Return the (x, y) coordinate for the center point of the cell that contains the specified text.  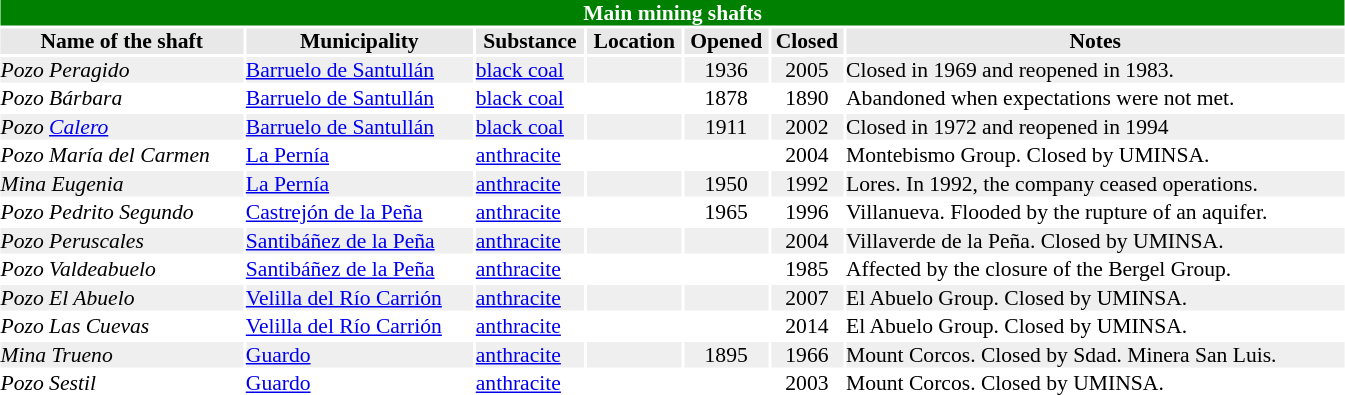
Abandoned when expectations were not met. (1095, 99)
Location (634, 41)
Villaverde de la Peña. Closed by UMINSA. (1095, 241)
2014 (807, 327)
1878 (726, 99)
Pozo María del Carmen (121, 155)
Guardo (360, 355)
Pozo Calero (121, 127)
2005 (807, 70)
2002 (807, 127)
Pozo Valdeabuelo (121, 269)
Villanueva. Flooded by the rupture of an aquifer. (1095, 213)
1985 (807, 269)
Affected by the closure of the Bergel Group. (1095, 269)
1965 (726, 213)
Closed (807, 41)
Mount Corcos. Closed by Sdad. Minera San Luis. (1095, 355)
Municipality (360, 41)
Lores. In 1992, the company ceased operations. (1095, 184)
Main mining shafts (672, 13)
Castrejón de la Peña (360, 213)
Pozo Bárbara (121, 99)
Pozo Peragido (121, 70)
1890 (807, 99)
1895 (726, 355)
Closed in 1972 and reopened in 1994 (1095, 127)
Mina Trueno (121, 355)
Pozo El Abuelo (121, 298)
1950 (726, 184)
Pozo Pedrito Segundo (121, 213)
Pozo Peruscales (121, 241)
Substance (530, 41)
Mina Eugenia (121, 184)
Opened (726, 41)
Closed in 1969 and reopened in 1983. (1095, 70)
1936 (726, 70)
Montebismo Group. Closed by UMINSA. (1095, 155)
Notes (1095, 41)
1966 (807, 355)
1911 (726, 127)
1996 (807, 213)
Name of the shaft (121, 41)
Pozo Las Cuevas (121, 327)
1992 (807, 184)
2007 (807, 298)
